Pinpoint the cell where the given text exists, returning its (X, Y) midpoint coordinate. 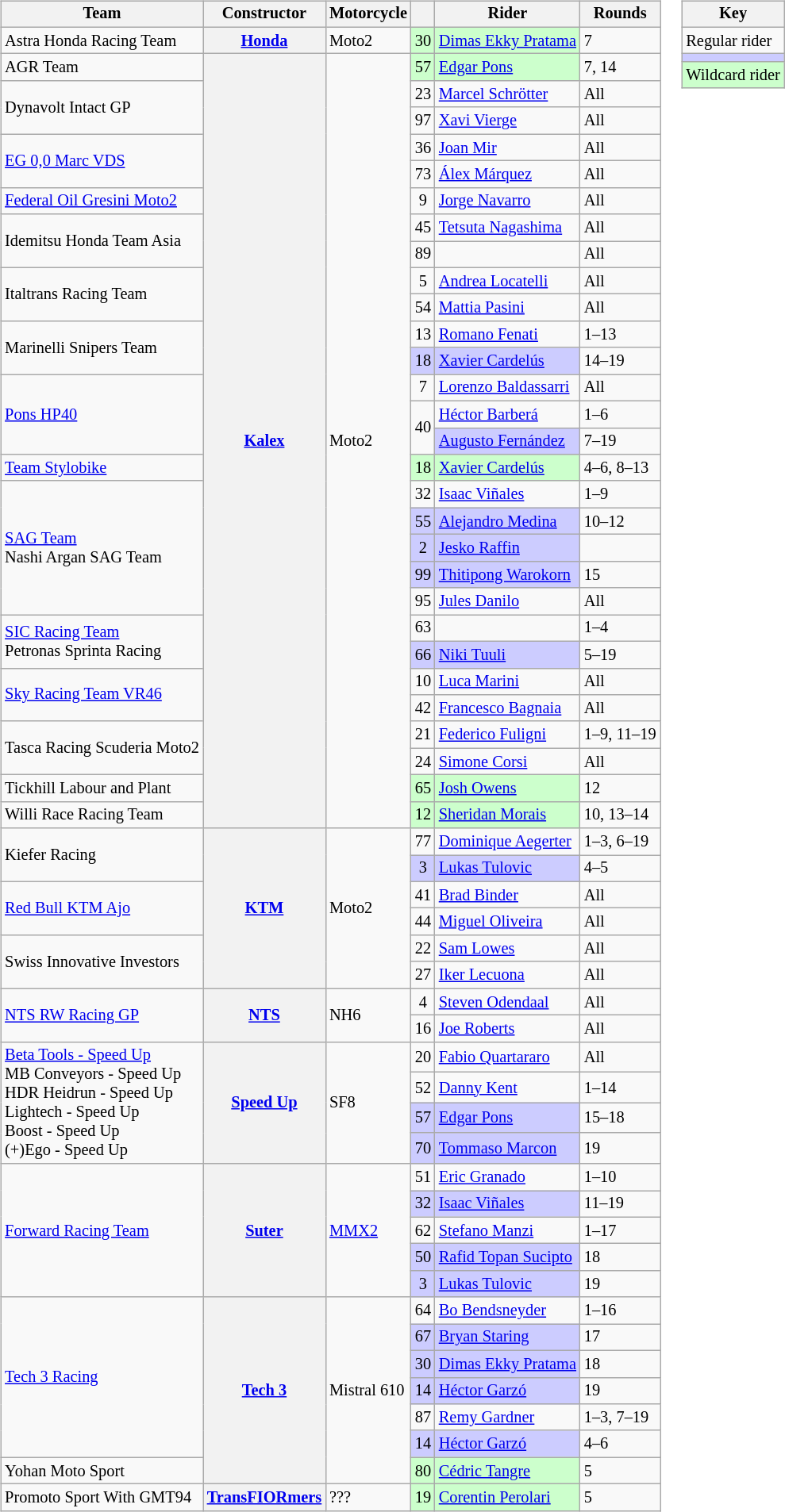
40 (423, 427)
Xavi Vierge (508, 121)
Sam Lowes (508, 949)
Stefano Manzi (508, 1230)
Tommaso Marcon (508, 1148)
Romano Fenati (508, 335)
Joe Roberts (508, 1029)
Steven Odendaal (508, 1002)
Joan Mir (508, 148)
Jules Danilo (508, 601)
41 (423, 895)
97 (423, 121)
9 (423, 201)
1–9 (621, 494)
SAG Team Nashi Argan SAG Team (102, 547)
Andrea Locatelli (508, 281)
51 (423, 1177)
Bo Bendsneyder (508, 1311)
Miguel Oliveira (508, 922)
Thitipong Warokorn (508, 574)
4–5 (621, 869)
1–4 (621, 628)
27 (423, 975)
Tech 3 (264, 1391)
Key (733, 14)
1–6 (621, 414)
Tech 3 Racing (102, 1377)
Speed Up (264, 1103)
Iker Lecuona (508, 975)
Red Bull KTM Ajo (102, 908)
SIC Racing Team Petronas Sprinta Racing (102, 641)
Swiss Innovative Investors (102, 961)
5–19 (621, 654)
NH6 (368, 1015)
Astra Honda Racing Team (102, 40)
1–16 (621, 1311)
15 (621, 574)
Remy Gardner (508, 1418)
Sheridan Morais (508, 815)
10–12 (621, 521)
65 (423, 789)
Jesko Raffin (508, 548)
Sky Racing Team VR46 (102, 695)
87 (423, 1418)
Rider (508, 14)
Rafid Topan Sucipto (508, 1257)
KTM (264, 908)
TransFIORmers (264, 1498)
Simone Corsi (508, 762)
Promoto Sport With GMT94 (102, 1498)
AGR Team (102, 67)
Kiefer Racing (102, 855)
Luca Marini (508, 681)
1–3, 7–19 (621, 1418)
21 (423, 735)
55 (423, 521)
Eric Granado (508, 1177)
Mistral 610 (368, 1391)
67 (423, 1337)
44 (423, 922)
1–13 (621, 335)
Cédric Tangre (508, 1471)
Mattia Pasini (508, 308)
MMX2 (368, 1230)
Team Stylobike (102, 468)
Suter (264, 1230)
Honda (264, 40)
Dynavolt Intact GP (102, 108)
NTS (264, 1015)
1–10 (621, 1177)
Tasca Racing Scuderia Moto2 (102, 747)
7, 14 (621, 67)
Constructor (264, 14)
4–6, 8–13 (621, 468)
EG 0,0 Marc VDS (102, 160)
66 (423, 654)
Wildcard rider (733, 75)
64 (423, 1311)
54 (423, 308)
73 (423, 175)
Jorge Navarro (508, 201)
Augusto Fernández (508, 441)
63 (423, 628)
4–6 (621, 1444)
1–3, 6–19 (621, 842)
50 (423, 1257)
Tickhill Labour and Plant (102, 789)
Brad Binder (508, 895)
Idemitsu Honda Team Asia (102, 241)
77 (423, 842)
Federico Fuligni (508, 735)
52 (423, 1088)
Marcel Schrötter (508, 94)
99 (423, 574)
23 (423, 94)
??? (368, 1498)
Motorcycle (368, 14)
14–19 (621, 361)
Forward Racing Team (102, 1230)
NTS RW Racing GP (102, 1015)
24 (423, 762)
SF8 (368, 1103)
Italtrans Racing Team (102, 294)
Álex Márquez (508, 175)
89 (423, 255)
11–19 (621, 1204)
42 (423, 708)
Lorenzo Baldassarri (508, 388)
Federal Oil Gresini Moto2 (102, 201)
Danny Kent (508, 1088)
Team (102, 14)
Corentin Perolari (508, 1498)
Kalex (264, 441)
Pons HP40 (102, 414)
Francesco Bagnaia (508, 708)
2 (423, 548)
Héctor Barberá (508, 414)
Dominique Aegerter (508, 842)
Alejandro Medina (508, 521)
Fabio Quartararo (508, 1057)
10 (423, 681)
13 (423, 335)
10, 13–14 (621, 815)
16 (423, 1029)
Beta Tools - Speed Up MB Conveyors - Speed Up HDR Heidrun - Speed Up Lightech - Speed Up Boost - Speed Up (+)Ego - Speed Up (102, 1103)
20 (423, 1057)
70 (423, 1148)
Yohan Moto Sport (102, 1471)
4 (423, 1002)
15–18 (621, 1118)
Bryan Staring (508, 1337)
Marinelli Snipers Team (102, 347)
80 (423, 1471)
62 (423, 1230)
Willi Race Racing Team (102, 815)
1–17 (621, 1230)
17 (621, 1337)
22 (423, 949)
1–14 (621, 1088)
Josh Owens (508, 789)
36 (423, 148)
Regular rider (733, 40)
1–9, 11–19 (621, 735)
7–19 (621, 441)
Rounds (621, 14)
Tetsuta Nagashima (508, 228)
45 (423, 228)
95 (423, 601)
Niki Tuuli (508, 654)
